Scan for the cell matching the given text and deliver its [x, y] coordinate at center. 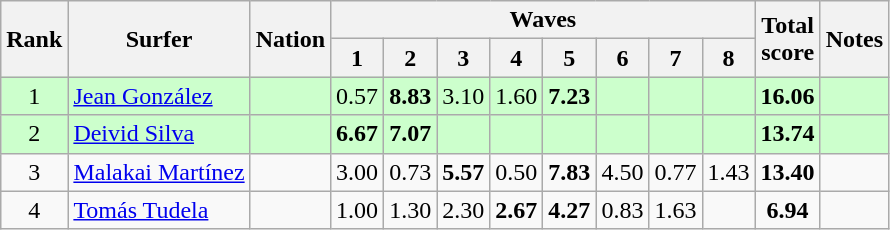
13.74 [788, 134]
7.83 [570, 172]
8 [728, 58]
Notes [854, 39]
Nation [290, 39]
Malakai Martínez [159, 172]
6.67 [358, 134]
0.77 [676, 172]
5 [570, 58]
Rank [34, 39]
1.30 [410, 210]
16.06 [788, 96]
0.83 [622, 210]
7.23 [570, 96]
1.63 [676, 210]
0.50 [516, 172]
4.27 [570, 210]
0.57 [358, 96]
Deivid Silva [159, 134]
2.67 [516, 210]
Tomás Tudela [159, 210]
7.07 [410, 134]
0.73 [410, 172]
6.94 [788, 210]
Totalscore [788, 39]
3.00 [358, 172]
6 [622, 58]
13.40 [788, 172]
Surfer [159, 39]
1.43 [728, 172]
1.00 [358, 210]
Waves [543, 20]
5.57 [464, 172]
7 [676, 58]
8.83 [410, 96]
3.10 [464, 96]
1.60 [516, 96]
2.30 [464, 210]
Jean González [159, 96]
4.50 [622, 172]
